Pinpoint the cell where the given text exists, returning its [X, Y] midpoint coordinate. 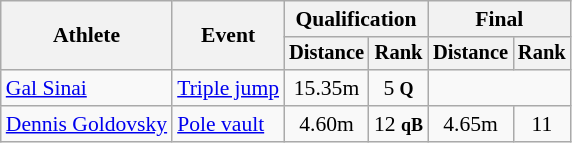
4.60m [326, 124]
Qualification [356, 19]
4.65m [470, 124]
11 [542, 124]
Event [228, 36]
15.35m [326, 88]
Final [499, 19]
Triple jump [228, 88]
5 Q [398, 88]
12 qB [398, 124]
Athlete [86, 36]
Pole vault [228, 124]
Dennis Goldovsky [86, 124]
Gal Sinai [86, 88]
